Locate the cell with the specified text and output its [x, y] center coordinate. 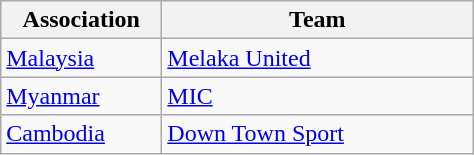
Association [82, 20]
Cambodia [82, 134]
Melaka United [318, 58]
Team [318, 20]
MIC [318, 96]
Myanmar [82, 96]
Down Town Sport [318, 134]
Malaysia [82, 58]
